Pinpoint the cell where the given text exists, returning its (x, y) midpoint coordinate. 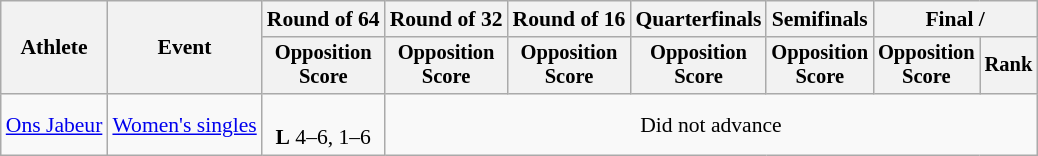
Semifinals (820, 19)
Women's singles (184, 124)
Did not advance (712, 124)
Athlete (54, 48)
L 4–6, 1–6 (324, 124)
Round of 16 (570, 19)
Ons Jabeur (54, 124)
Quarterfinals (698, 19)
Event (184, 48)
Final / (955, 19)
Rank (1009, 66)
Round of 64 (324, 19)
Round of 32 (446, 19)
